Output the (x, y) coordinate of the center of the cell containing the given text.  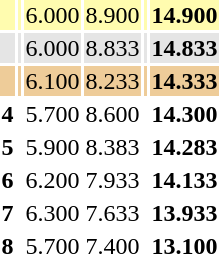
5.700 (52, 114)
14.333 (184, 81)
8.900 (112, 15)
14.833 (184, 48)
8.383 (112, 147)
7.633 (112, 213)
8.233 (112, 81)
14.133 (184, 180)
7 (8, 213)
4 (8, 114)
5 (8, 147)
5.900 (52, 147)
6.300 (52, 213)
13.933 (184, 213)
6.200 (52, 180)
6 (8, 180)
8.833 (112, 48)
7.933 (112, 180)
14.300 (184, 114)
14.283 (184, 147)
6.100 (52, 81)
8.600 (112, 114)
14.900 (184, 15)
